Pinpoint the cell where the given text exists, returning its (X, Y) midpoint coordinate. 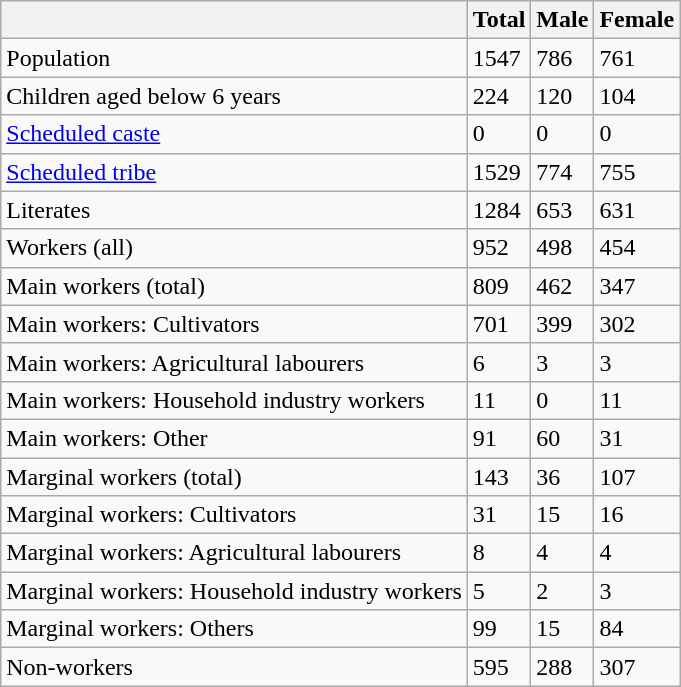
Workers (all) (234, 248)
Marginal workers: Household industry workers (234, 591)
Literates (234, 210)
755 (637, 172)
99 (499, 629)
701 (499, 324)
Scheduled tribe (234, 172)
Marginal workers: Others (234, 629)
5 (499, 591)
36 (562, 477)
Main workers: Other (234, 438)
84 (637, 629)
224 (499, 96)
761 (637, 58)
302 (637, 324)
2 (562, 591)
307 (637, 667)
498 (562, 248)
399 (562, 324)
347 (637, 286)
Main workers (total) (234, 286)
143 (499, 477)
Main workers: Household industry workers (234, 400)
653 (562, 210)
462 (562, 286)
288 (562, 667)
60 (562, 438)
Marginal workers: Cultivators (234, 515)
786 (562, 58)
1529 (499, 172)
104 (637, 96)
16 (637, 515)
454 (637, 248)
91 (499, 438)
595 (499, 667)
Children aged below 6 years (234, 96)
Total (499, 20)
631 (637, 210)
Female (637, 20)
Marginal workers: Agricultural labourers (234, 553)
107 (637, 477)
120 (562, 96)
8 (499, 553)
Marginal workers (total) (234, 477)
Main workers: Cultivators (234, 324)
1547 (499, 58)
Non-workers (234, 667)
809 (499, 286)
Main workers: Agricultural labourers (234, 362)
6 (499, 362)
Male (562, 20)
Scheduled caste (234, 134)
952 (499, 248)
1284 (499, 210)
Population (234, 58)
774 (562, 172)
